Scan for the cell matching the given text and deliver its [X, Y] coordinate at center. 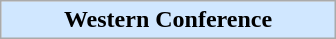
Western Conference [168, 20]
